Pinpoint the cell where the given text exists, returning its (x, y) midpoint coordinate. 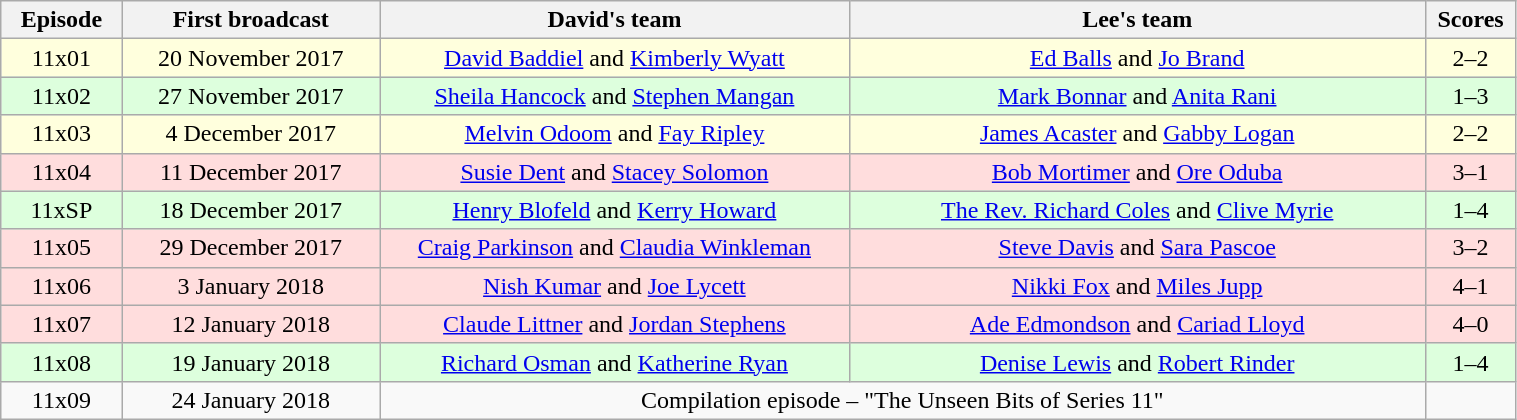
24 January 2018 (251, 400)
Episode (62, 20)
4 December 2017 (251, 134)
11x06 (62, 286)
David's team (615, 20)
4–0 (1470, 324)
Lee's team (1137, 20)
Richard Osman and Katherine Ryan (615, 362)
27 November 2017 (251, 96)
Denise Lewis and Robert Rinder (1137, 362)
Claude Littner and Jordan Stephens (615, 324)
Scores (1470, 20)
11x07 (62, 324)
Susie Dent and Stacey Solomon (615, 172)
3 January 2018 (251, 286)
11x09 (62, 400)
Mark Bonnar and Anita Rani (1137, 96)
12 January 2018 (251, 324)
Ade Edmondson and Cariad Lloyd (1137, 324)
19 January 2018 (251, 362)
11x03 (62, 134)
18 December 2017 (251, 210)
Henry Blofeld and Kerry Howard (615, 210)
3–1 (1470, 172)
20 November 2017 (251, 58)
David Baddiel and Kimberly Wyatt (615, 58)
Nikki Fox and Miles Jupp (1137, 286)
Melvin Odoom and Fay Ripley (615, 134)
Steve Davis and Sara Pascoe (1137, 248)
The Rev. Richard Coles and Clive Myrie (1137, 210)
Compilation episode – "The Unseen Bits of Series 11" (903, 400)
3–2 (1470, 248)
11x05 (62, 248)
Nish Kumar and Joe Lycett (615, 286)
Sheila Hancock and Stephen Mangan (615, 96)
Ed Balls and Jo Brand (1137, 58)
Bob Mortimer and Ore Oduba (1137, 172)
Craig Parkinson and Claudia Winkleman (615, 248)
1–3 (1470, 96)
First broadcast (251, 20)
11x08 (62, 362)
11xSP (62, 210)
11 December 2017 (251, 172)
11x01 (62, 58)
11x02 (62, 96)
4–1 (1470, 286)
James Acaster and Gabby Logan (1137, 134)
11x04 (62, 172)
29 December 2017 (251, 248)
